From the cell containing the given text, extract its center point as (x, y) coordinate. 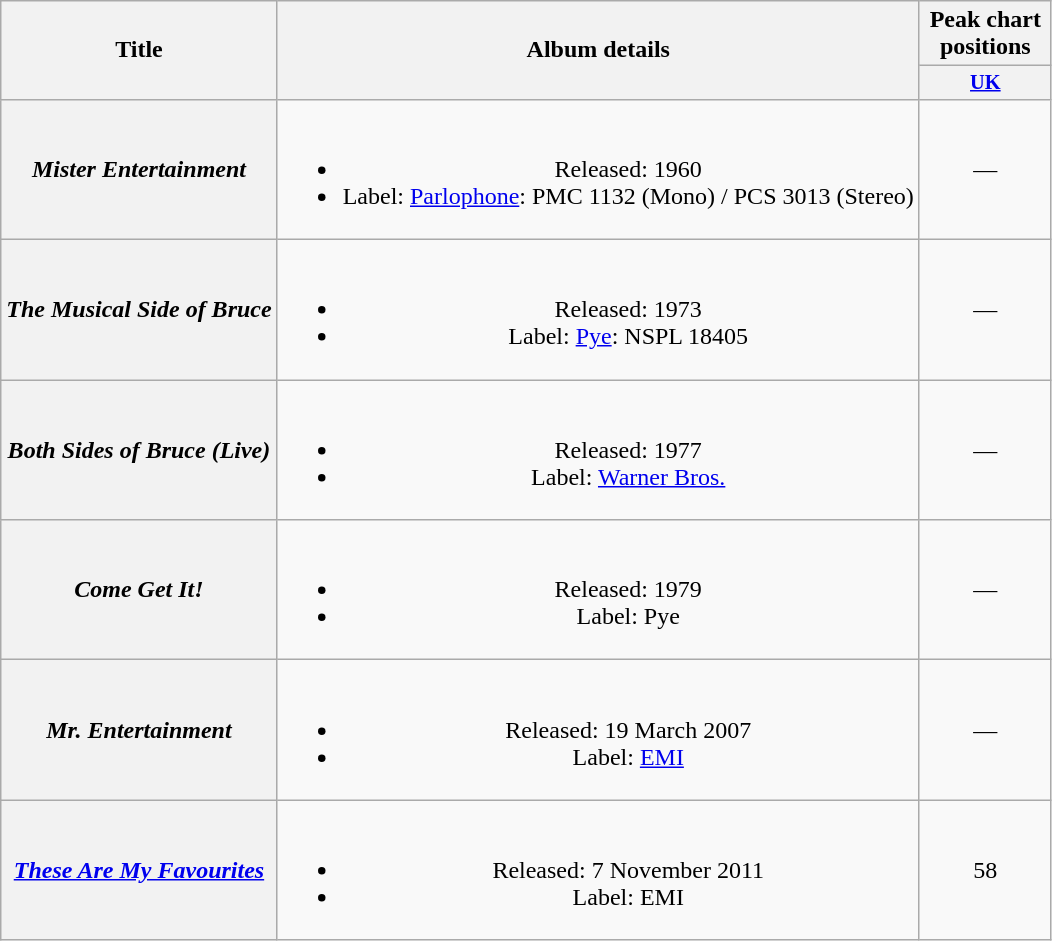
Peak chart positions (985, 34)
Released: 1979Label: Pye (598, 590)
58 (985, 870)
Released: 19 March 2007Label: EMI (598, 730)
Come Get It! (139, 590)
Released: 1977Label: Warner Bros. (598, 450)
Released: 1973Label: Pye: NSPL 18405 (598, 310)
UK (985, 83)
Both Sides of Bruce (Live) (139, 450)
These Are My Favourites (139, 870)
Mister Entertainment (139, 169)
Released: 1960Label: Parlophone: PMC 1132 (Mono) / PCS 3013 (Stereo) (598, 169)
Title (139, 50)
Album details (598, 50)
Mr. Entertainment (139, 730)
The Musical Side of Bruce (139, 310)
Released: 7 November 2011Label: EMI (598, 870)
